Search for the cell housing the specified text and yield its (x, y) center coordinate. 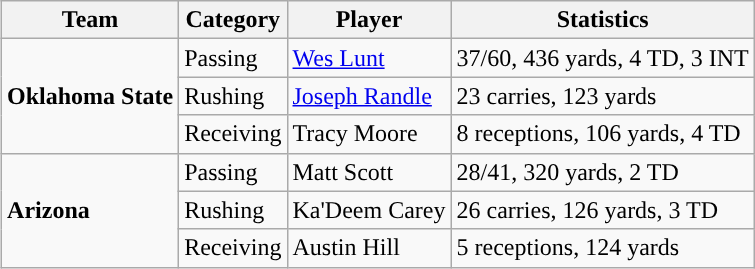
Team (90, 20)
Wes Lunt (369, 58)
Statistics (602, 20)
Arizona (90, 210)
Player (369, 20)
23 carries, 123 yards (602, 96)
Joseph Randle (369, 96)
8 receptions, 106 yards, 4 TD (602, 134)
5 receptions, 124 yards (602, 248)
Matt Scott (369, 172)
Ka'Deem Carey (369, 210)
Category (233, 20)
37/60, 436 yards, 4 TD, 3 INT (602, 58)
Austin Hill (369, 248)
28/41, 320 yards, 2 TD (602, 172)
26 carries, 126 yards, 3 TD (602, 210)
Oklahoma State (90, 96)
Tracy Moore (369, 134)
